Output the (X, Y) coordinate of the center of the cell containing the given text.  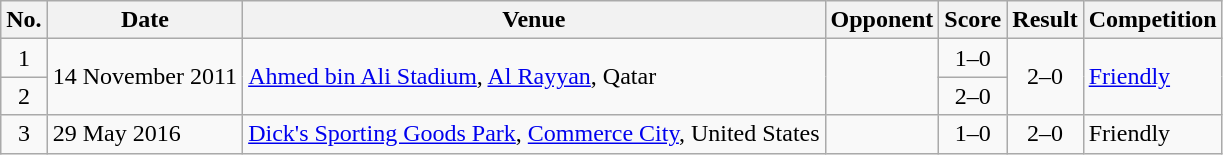
3 (24, 134)
Competition (1152, 20)
Date (144, 20)
Result (1045, 20)
1 (24, 58)
29 May 2016 (144, 134)
Ahmed bin Ali Stadium, Al Rayyan, Qatar (534, 77)
Venue (534, 20)
Score (973, 20)
Dick's Sporting Goods Park, Commerce City, United States (534, 134)
14 November 2011 (144, 77)
No. (24, 20)
Opponent (882, 20)
2 (24, 96)
